Return the (x, y) coordinate for the center point of the cell that contains the specified text.  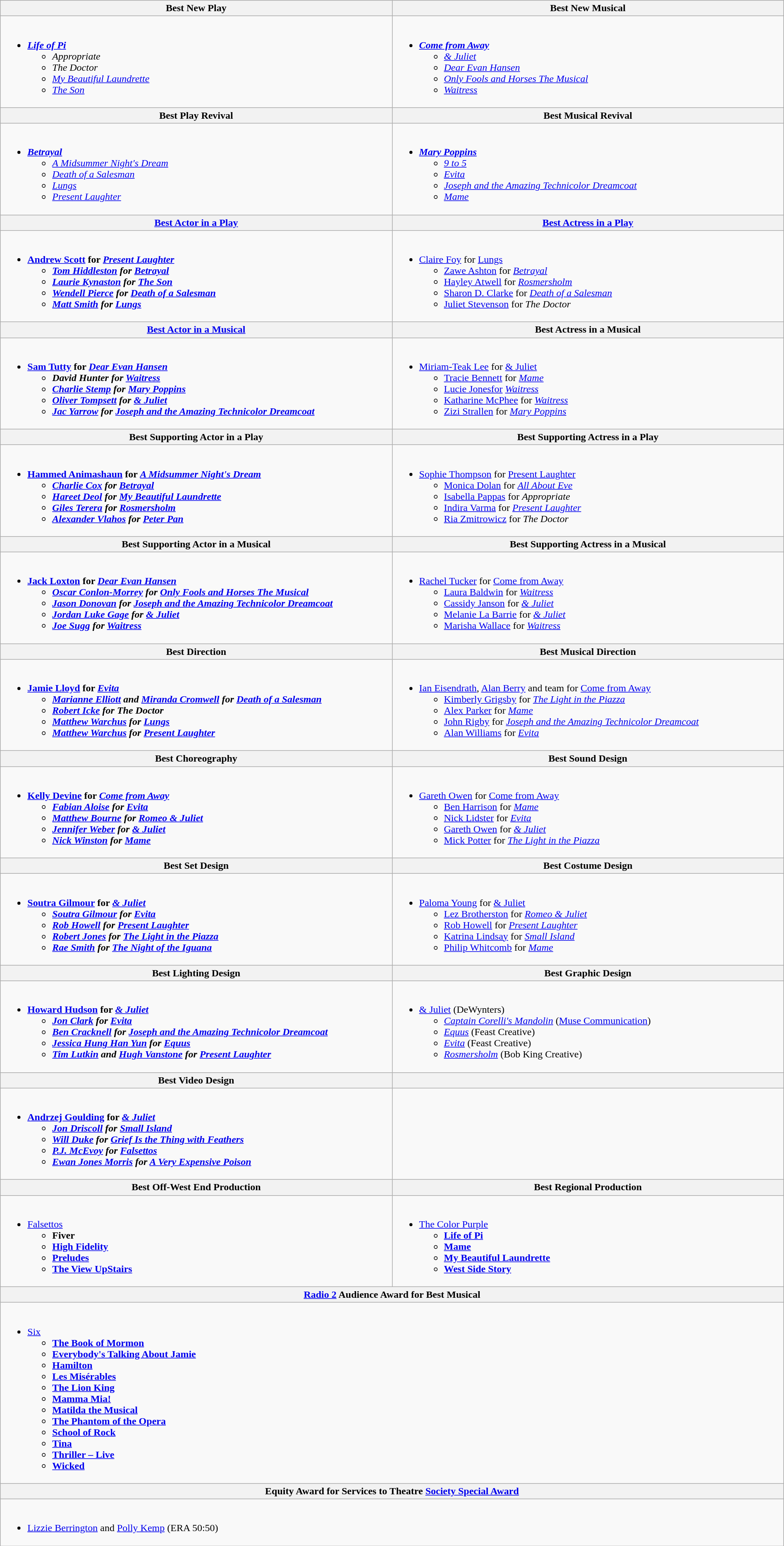
Paloma Young for & JulietLez Brotherston for Romeo & JulietRob Howell for Present LaughterKatrina Lindsay for Small IslandPhilip Whitcomb for Mame (588, 919)
Best Actress in a Musical (588, 330)
Best Graphic Design (588, 973)
Best Choreography (196, 759)
Best Lighting Design (196, 973)
Claire Foy for LungsZawe Ashton for BetrayalHayley Atwell for RosmersholmSharon D. Clarke for Death of a SalesmanJuliet Stevenson for The Doctor (588, 276)
Lizzie Berrington and Polly Kemp (ERA 50:50) (392, 1522)
Miriam-Teak Lee for & JulietTracie Bennett for MameLucie Jonesfor WaitressKatharine McPhee for WaitressZizi Strallen for Mary Poppins (588, 383)
Best Supporting Actress in a Play (588, 437)
Come from Away& JulietDear Evan HansenOnly Fools and Horses The MusicalWaitress (588, 62)
Best New Musical (588, 8)
Best Actor in a Play (196, 223)
Best Actress in a Play (588, 223)
BetrayalA Midsummer Night's DreamDeath of a SalesmanLungsPresent Laughter (196, 169)
Best Musical Direction (588, 652)
Rachel Tucker for Come from AwayLaura Baldwin for WaitressCassidy Janson for & JulietMelanie La Barrie for & JulietMarisha Wallace for Waitress (588, 597)
Best Off-West End Production (196, 1187)
Andrew Scott for Present LaughterTom Hiddleston for BetrayalLaurie Kynaston for The SonWendell Pierce for Death of a SalesmanMatt Smith for Lungs (196, 276)
Best Supporting Actor in a Musical (196, 544)
The Color PurpleLife of PiMameMy Beautiful LaundretteWest Side Story (588, 1241)
Best Video Design (196, 1080)
Best Costume Design (588, 866)
Best New Play (196, 8)
Best Direction (196, 652)
Best Play Revival (196, 115)
Best Musical Revival (588, 115)
Kelly Devine for Come from AwayFabian Aloise for EvitaMatthew Bourne for Romeo & JulietJennifer Weber for & JulietNick Winston for Mame (196, 813)
Gareth Owen for Come from AwayBen Harrison for MameNick Lidster for EvitaGareth Owen for & JulietMick Potter for The Light in the Piazza (588, 813)
Life of PiAppropriateThe DoctorMy Beautiful LaundretteThe Son (196, 62)
Best Supporting Actor in a Play (196, 437)
& Juliet (DeWynters)Captain Corelli's Mandolin (Muse Communication)Equus (Feast Creative)Evita (Feast Creative)Rosmersholm (Bob King Creative) (588, 1027)
Best Regional Production (588, 1187)
Best Set Design (196, 866)
Best Actor in a Musical (196, 330)
Mary Poppins9 to 5EvitaJoseph and the Amazing Technicolor DreamcoatMame (588, 169)
FalsettosFiverHigh FidelityPreludesThe View UpStairs (196, 1241)
Best Supporting Actress in a Musical (588, 544)
Best Sound Design (588, 759)
Radio 2 Audience Award for Best Musical (392, 1294)
Equity Award for Services to Theatre Society Special Award (392, 1491)
